Return (x, y) of the center of cell containing provided text 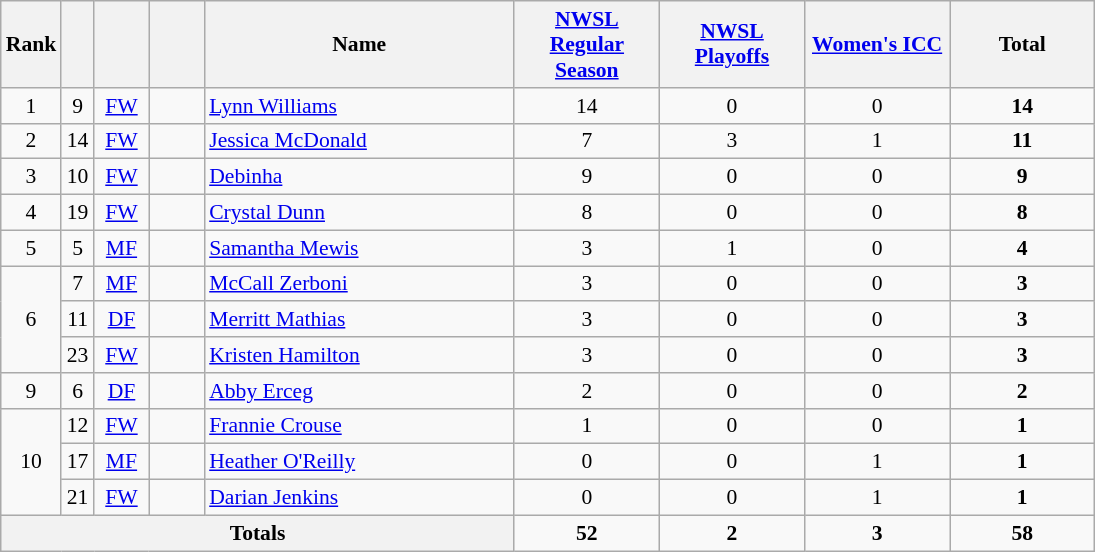
Totals (258, 533)
23 (78, 355)
NWSL Playoffs (732, 44)
21 (78, 498)
NWSL Regular Season (586, 44)
19 (78, 213)
Heather O'Reilly (359, 462)
Samantha Mewis (359, 248)
52 (586, 533)
Crystal Dunn (359, 213)
McCall Zerboni (359, 284)
Total (1022, 44)
Merritt Mathias (359, 320)
Darian Jenkins (359, 498)
Frannie Crouse (359, 426)
12 (78, 426)
Jessica McDonald (359, 141)
Name (359, 44)
Lynn Williams (359, 106)
17 (78, 462)
Rank (32, 44)
Debinha (359, 177)
58 (1022, 533)
Kristen Hamilton (359, 355)
Women's ICC (878, 44)
Abby Erceg (359, 391)
